From the cell containing the given text, extract its center point as (X, Y) coordinate. 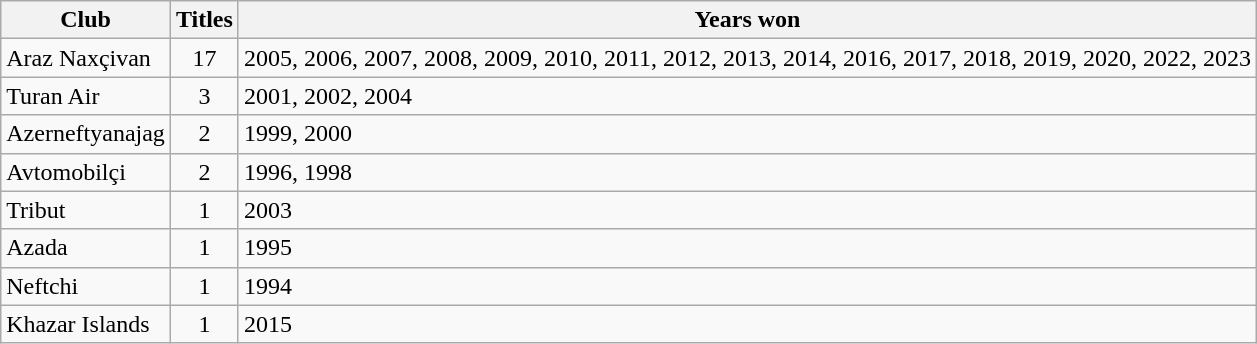
2015 (747, 324)
Tribut (86, 210)
1999, 2000 (747, 134)
2003 (747, 210)
2005, 2006, 2007, 2008, 2009, 2010, 2011, 2012, 2013, 2014, 2016, 2017, 2018, 2019, 2020, 2022, 2023 (747, 58)
Araz Naxçivan (86, 58)
1995 (747, 248)
2001, 2002, 2004 (747, 96)
17 (204, 58)
1994 (747, 286)
1996, 1998 (747, 172)
3 (204, 96)
Azerneftyanajag (86, 134)
Khazar Islands (86, 324)
Turan Air (86, 96)
Neftchi (86, 286)
Azada (86, 248)
Titles (204, 20)
Club (86, 20)
Years won (747, 20)
Avtomobilçi (86, 172)
